From the cell containing the given text, extract its center point as [X, Y] coordinate. 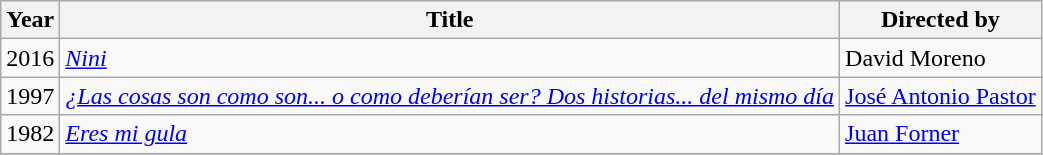
2016 [30, 58]
Directed by [941, 20]
Eres mi gula [450, 134]
¿Las cosas son como son... o como deberían ser? Dos historias... del mismo día [450, 96]
Year [30, 20]
Title [450, 20]
David Moreno [941, 58]
1997 [30, 96]
1982 [30, 134]
Juan Forner [941, 134]
José Antonio Pastor [941, 96]
Nini [450, 58]
